Output the (X, Y) coordinate of the center of the cell containing the given text.  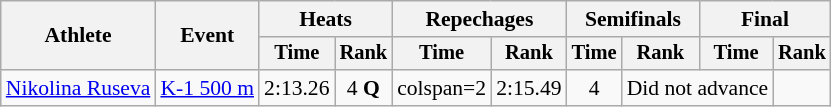
Heats (326, 19)
2:15.49 (528, 88)
4 (594, 88)
colspan=2 (442, 88)
Nikolina Ruseva (78, 88)
2:13.26 (296, 88)
Event (207, 36)
K-1 500 m (207, 88)
Semifinals (633, 19)
Did not advance (698, 88)
4 Q (364, 88)
Athlete (78, 36)
Repechages (480, 19)
Final (765, 19)
